Output the [x, y] coordinate of the center of the cell containing the given text.  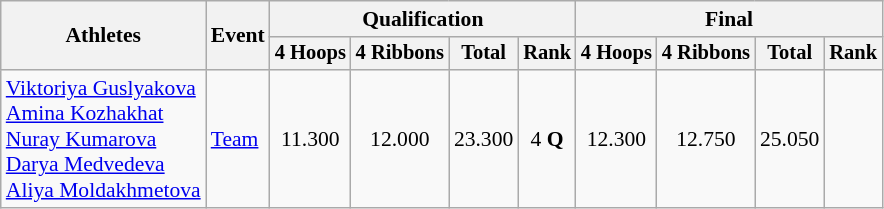
Team [238, 139]
Athletes [104, 36]
12.000 [400, 139]
11.300 [310, 139]
Event [238, 36]
25.050 [790, 139]
12.750 [706, 139]
23.300 [484, 139]
Final [729, 19]
Viktoriya GuslyakovaAmina KozhakhatNuray KumarovaDarya MedvedevaAliya Moldakhmetova [104, 139]
4 Q [547, 139]
12.300 [616, 139]
Qualification [423, 19]
